Scan for the cell matching the given text and deliver its [X, Y] coordinate at center. 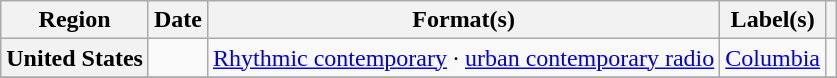
Label(s) [773, 20]
Region [75, 20]
Columbia [773, 58]
Rhythmic contemporary · urban contemporary radio [464, 58]
Date [178, 20]
United States [75, 58]
Format(s) [464, 20]
